Capture the cell that displays the provided text and extract its [x, y] central coordinate. 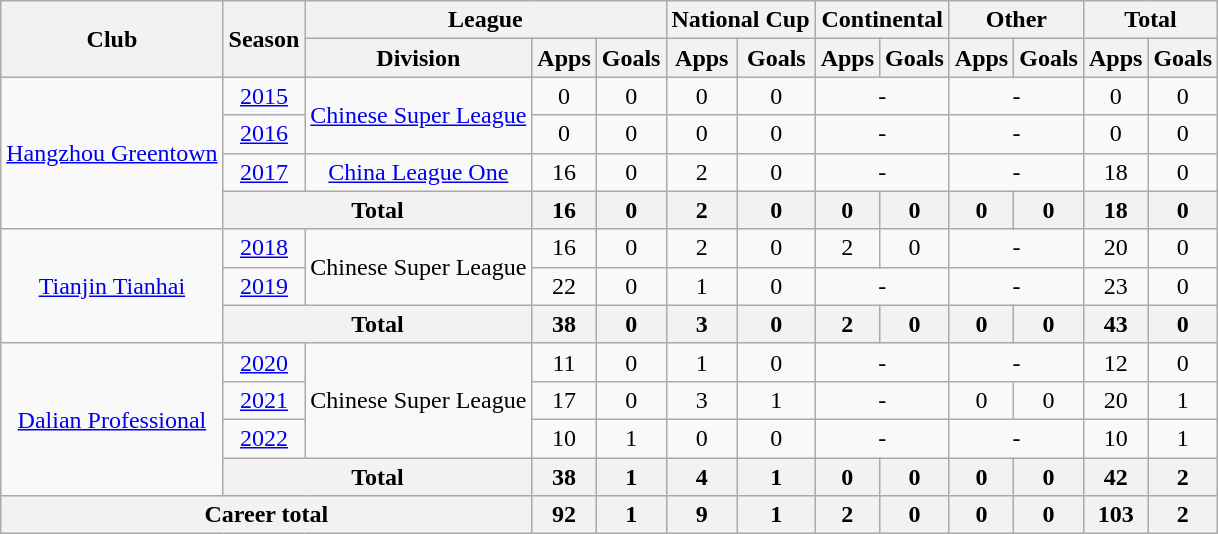
103 [1115, 515]
Hangzhou Greentown [112, 153]
Division [418, 58]
Club [112, 39]
2019 [264, 286]
11 [564, 362]
2020 [264, 362]
2021 [264, 400]
2018 [264, 248]
League [486, 20]
17 [564, 400]
22 [564, 286]
2017 [264, 172]
Other [1016, 20]
9 [702, 515]
2022 [264, 438]
2016 [264, 134]
2015 [264, 96]
National Cup [740, 20]
92 [564, 515]
Season [264, 39]
Tianjin Tianhai [112, 286]
Dalian Professional [112, 419]
China League One [418, 172]
43 [1115, 324]
42 [1115, 477]
4 [702, 477]
Career total [266, 515]
Continental [882, 20]
12 [1115, 362]
23 [1115, 286]
